Output the (X, Y) coordinate of the center of the cell containing the given text.  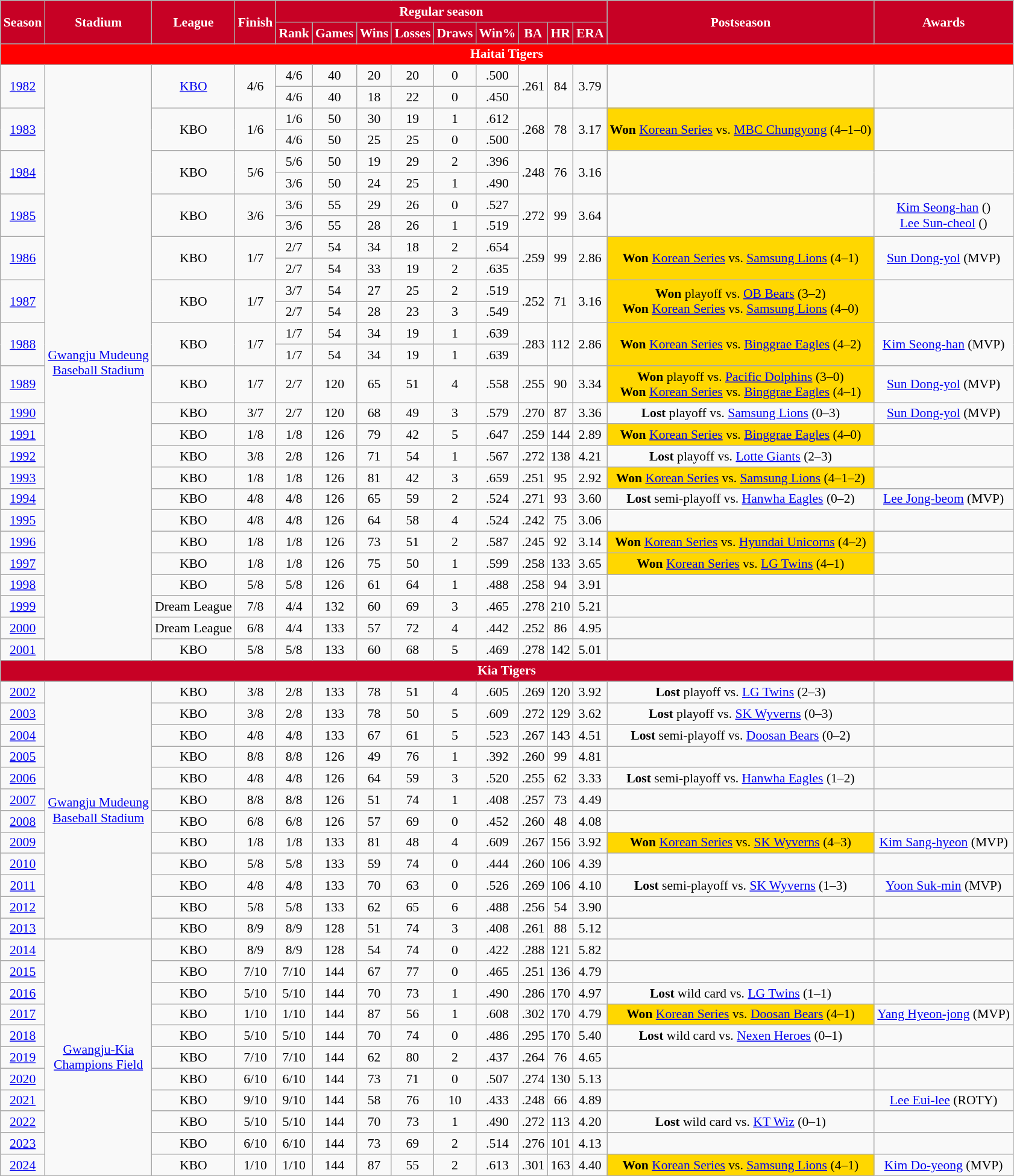
.442 (497, 628)
3.06 (590, 521)
112 (561, 345)
Wins (374, 33)
Lost semi-playoff vs. Hanwha Eagles (0–2) (741, 499)
5.82 (590, 951)
Lost playoff vs. SK Wyverns (0–3) (741, 714)
.444 (497, 864)
79 (374, 435)
Regular season (441, 11)
2021 (23, 1101)
.270 (533, 413)
72 (412, 628)
3.62 (590, 714)
.587 (497, 542)
1996 (23, 542)
.612 (497, 119)
2004 (23, 735)
5.21 (590, 607)
56 (412, 1014)
1987 (23, 301)
.608 (497, 1014)
2.92 (590, 478)
1988 (23, 345)
27 (374, 291)
2016 (23, 993)
.437 (497, 1058)
2013 (23, 929)
.520 (497, 779)
Won Korean Series vs. Binggrae Eagles (4–0) (741, 435)
.286 (533, 993)
4.13 (590, 1143)
.422 (497, 951)
.526 (497, 886)
77 (412, 972)
Lost wild card vs. KT Wiz (0–1) (741, 1122)
Won Korean Series vs. Samsung Lions (4–1–2) (741, 478)
3.60 (590, 499)
3.36 (590, 413)
.242 (533, 521)
2003 (23, 714)
2018 (23, 1036)
BA (533, 33)
86 (561, 628)
1986 (23, 258)
101 (561, 1143)
132 (335, 607)
.257 (533, 800)
129 (561, 714)
1994 (23, 499)
84 (561, 87)
24 (374, 183)
63 (412, 886)
2002 (23, 693)
ERA (590, 33)
2006 (23, 779)
Lost wild card vs. Nexen Heroes (0–1) (741, 1036)
Kim Do-yeong (MVP) (943, 1165)
2.89 (590, 435)
Won Korean Series vs. LG Twins (4–1) (741, 564)
Won playoff vs. Pacific Dolphins (3–0) Won Korean Series vs. Binggrae Eagles (4–1) (741, 385)
1993 (23, 478)
23 (412, 312)
163 (561, 1165)
.450 (497, 98)
Lee Eui-lee (ROTY) (943, 1101)
4.89 (590, 1101)
3.79 (590, 87)
.599 (497, 564)
Draws (455, 33)
.452 (497, 822)
1990 (23, 413)
5.12 (590, 929)
92 (561, 542)
Losses (412, 33)
Games (335, 33)
1982 (23, 87)
2010 (23, 864)
Won playoff vs. OB Bears (3–2) Won Korean Series vs. Samsung Lions (4–0) (741, 301)
.274 (533, 1079)
Lost wild card vs. LG Twins (1–1) (741, 993)
1999 (23, 607)
.654 (497, 248)
2000 (23, 628)
1992 (23, 456)
1997 (23, 564)
4.95 (590, 628)
1985 (23, 216)
136 (561, 972)
Rank (294, 33)
2020 (23, 1079)
3.65 (590, 564)
Kim Sang-hyeon (MVP) (943, 843)
Finish (256, 22)
2022 (23, 1122)
Gwangju-KiaChampions Field (98, 1058)
30 (374, 119)
1983 (23, 129)
156 (561, 843)
90 (561, 385)
2015 (23, 972)
.527 (497, 205)
2005 (23, 757)
1984 (23, 172)
4.21 (590, 456)
1995 (23, 521)
Kim Seong-han () Lee Sun-cheol () (943, 216)
4.65 (590, 1058)
.507 (497, 1079)
6 (455, 907)
.245 (533, 542)
.276 (533, 1143)
1989 (23, 385)
4.49 (590, 800)
Lost semi-playoff vs. Doosan Bears (0–2) (741, 735)
3.90 (590, 907)
.567 (497, 456)
.469 (497, 650)
138 (561, 456)
HR (561, 33)
Season (23, 22)
4.39 (590, 864)
22 (412, 98)
143 (561, 735)
121 (561, 951)
4.20 (590, 1122)
4.97 (590, 993)
3.64 (590, 216)
League (194, 22)
.268 (533, 129)
Won Korean Series vs. Binggrae Eagles (4–2) (741, 345)
.514 (497, 1143)
3.34 (590, 385)
113 (561, 1122)
.647 (497, 435)
Won Korean Series vs. SK Wyverns (4–3) (741, 843)
.486 (497, 1036)
.295 (533, 1036)
88 (561, 929)
5.40 (590, 1036)
Lee Jong-beom (MVP) (943, 499)
4.10 (590, 886)
80 (412, 1058)
.558 (497, 385)
.301 (533, 1165)
4.08 (590, 822)
2024 (23, 1165)
4.40 (590, 1165)
.613 (497, 1165)
2014 (23, 951)
2011 (23, 886)
.396 (497, 162)
Postseason (741, 22)
4.81 (590, 757)
3.17 (590, 129)
2023 (23, 1143)
5.13 (590, 1079)
2008 (23, 822)
Win% (497, 33)
2017 (23, 1014)
2001 (23, 650)
7/8 (256, 607)
.659 (497, 478)
1991 (23, 435)
.271 (533, 499)
Stadium (98, 22)
Lost semi-playoff vs. Hanwha Eagles (1–2) (741, 779)
.579 (497, 413)
Won Korean Series vs. Hyundai Unicorns (4–2) (741, 542)
2009 (23, 843)
210 (561, 607)
Yoon Suk-min (MVP) (943, 886)
.256 (533, 907)
130 (561, 1079)
2019 (23, 1058)
Lost playoff vs. LG Twins (2–3) (741, 693)
.288 (533, 951)
Haitai Tigers (506, 54)
66 (561, 1101)
.635 (497, 269)
5.01 (590, 650)
3.33 (590, 779)
3.14 (590, 542)
.264 (533, 1058)
142 (561, 650)
2007 (23, 800)
Won Korean Series vs. MBC Chungyong (4–1–0) (741, 129)
33 (374, 269)
.523 (497, 735)
Awards (943, 22)
Kim Seong-han (MVP) (943, 345)
10 (455, 1101)
Yang Hyeon-jong (MVP) (943, 1014)
94 (561, 585)
.433 (497, 1101)
Won Korean Series vs. Doosan Bears (4–1) (741, 1014)
4.51 (590, 735)
.605 (497, 693)
Lost playoff vs. Lotte Giants (2–3) (741, 456)
Lost semi-playoff vs. SK Wyverns (1–3) (741, 886)
.392 (497, 757)
2012 (23, 907)
1998 (23, 585)
Kia Tigers (506, 671)
.549 (497, 312)
3.91 (590, 585)
.283 (533, 345)
.302 (533, 1014)
Lost playoff vs. Samsung Lions (0–3) (741, 413)
93 (561, 499)
95 (561, 478)
